Capture the cell that displays the provided text and extract its (x, y) central coordinate. 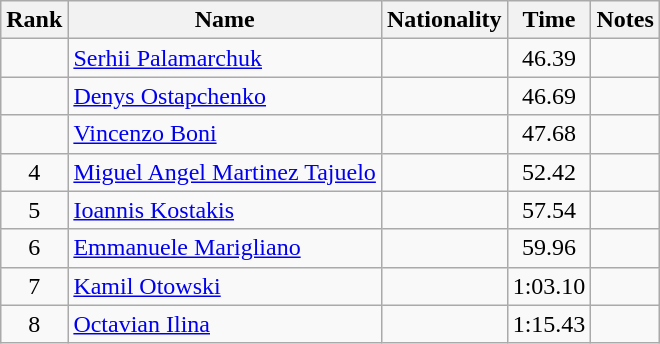
Denys Ostapchenko (225, 96)
5 (34, 210)
Miguel Angel Martinez Tajuelo (225, 172)
Emmanuele Marigliano (225, 248)
4 (34, 172)
Rank (34, 20)
6 (34, 248)
Name (225, 20)
Octavian Ilina (225, 324)
8 (34, 324)
Nationality (444, 20)
7 (34, 286)
46.39 (549, 58)
47.68 (549, 134)
Notes (625, 20)
1:03.10 (549, 286)
Time (549, 20)
1:15.43 (549, 324)
Serhii Palamarchuk (225, 58)
Ioannis Kostakis (225, 210)
59.96 (549, 248)
52.42 (549, 172)
Vincenzo Boni (225, 134)
Kamil Otowski (225, 286)
57.54 (549, 210)
46.69 (549, 96)
